Provide the (x, y) coordinate of the cell's center where the given text is located.  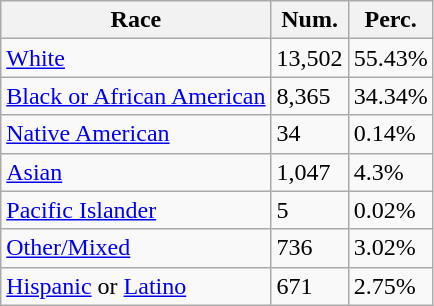
34 (310, 134)
3.02% (390, 248)
0.02% (390, 210)
55.43% (390, 58)
Race (136, 20)
Other/Mixed (136, 248)
Num. (310, 20)
13,502 (310, 58)
0.14% (390, 134)
736 (310, 248)
4.3% (390, 172)
34.34% (390, 96)
1,047 (310, 172)
5 (310, 210)
Hispanic or Latino (136, 286)
671 (310, 286)
Native American (136, 134)
White (136, 58)
Black or African American (136, 96)
Pacific Islander (136, 210)
Asian (136, 172)
Perc. (390, 20)
2.75% (390, 286)
8,365 (310, 96)
